Search for the cell housing the specified text and yield its [x, y] center coordinate. 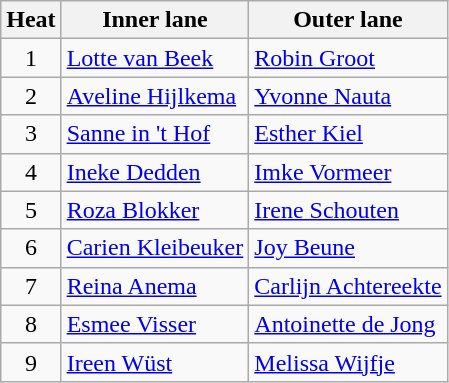
Ineke Dedden [155, 172]
Esmee Visser [155, 324]
Aveline Hijlkema [155, 96]
9 [31, 362]
Ireen Wüst [155, 362]
Heat [31, 20]
4 [31, 172]
Carien Kleibeuker [155, 248]
6 [31, 248]
Imke Vormeer [348, 172]
Roza Blokker [155, 210]
2 [31, 96]
Melissa Wijfje [348, 362]
3 [31, 134]
8 [31, 324]
5 [31, 210]
Carlijn Achtereekte [348, 286]
Joy Beune [348, 248]
Inner lane [155, 20]
Irene Schouten [348, 210]
Yvonne Nauta [348, 96]
1 [31, 58]
Robin Groot [348, 58]
Sanne in 't Hof [155, 134]
Outer lane [348, 20]
7 [31, 286]
Esther Kiel [348, 134]
Lotte van Beek [155, 58]
Reina Anema [155, 286]
Antoinette de Jong [348, 324]
